Output the (x, y) coordinate of the center of the cell containing the given text.  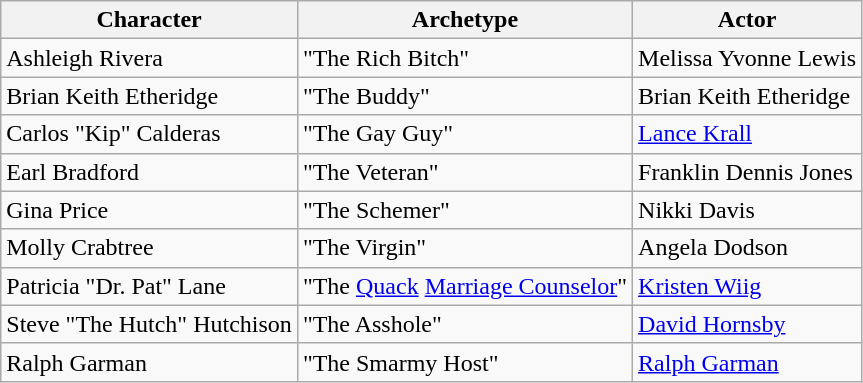
Patricia "Dr. Pat" Lane (150, 286)
"The Asshole" (464, 324)
Steve "The Hutch" Hutchison (150, 324)
Angela Dodson (748, 248)
Gina Price (150, 210)
Nikki Davis (748, 210)
Actor (748, 20)
Ashleigh Rivera (150, 58)
Earl Bradford (150, 172)
"The Schemer" (464, 210)
"The Veteran" (464, 172)
Lance Krall (748, 134)
"The Virgin" (464, 248)
Molly Crabtree (150, 248)
"The Buddy" (464, 96)
David Hornsby (748, 324)
Archetype (464, 20)
Franklin Dennis Jones (748, 172)
Character (150, 20)
"The Smarmy Host" (464, 362)
"The Quack Marriage Counselor" (464, 286)
Carlos "Kip" Calderas (150, 134)
"The Rich Bitch" (464, 58)
Melissa Yvonne Lewis (748, 58)
"The Gay Guy" (464, 134)
Kristen Wiig (748, 286)
